Search for the cell housing the specified text and yield its [x, y] center coordinate. 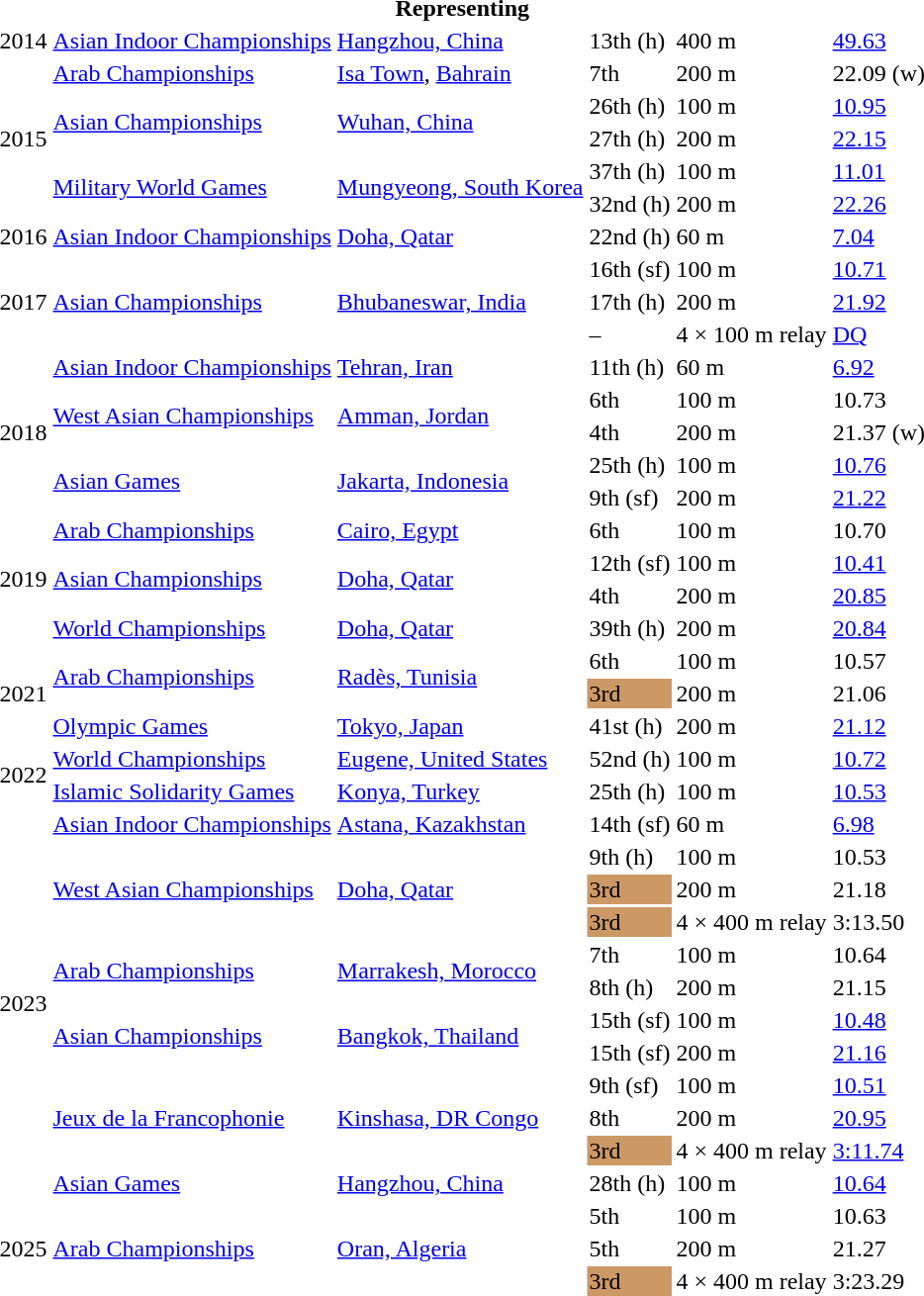
22nd (h) [629, 236]
Islamic Solidarity Games [192, 791]
400 m [752, 41]
Eugene, United States [460, 759]
Mungyeong, South Korea [460, 188]
Bhubaneswar, India [460, 302]
Kinshasa, DR Congo [460, 1118]
Cairo, Egypt [460, 530]
17th (h) [629, 302]
Jakarta, Indonesia [460, 481]
Bangkok, Thailand [460, 1037]
28th (h) [629, 1183]
32nd (h) [629, 204]
26th (h) [629, 106]
Military World Games [192, 188]
Tehran, Iran [460, 367]
Jeux de la Francophonie [192, 1118]
16th (sf) [629, 269]
Oran, Algeria [460, 1249]
14th (sf) [629, 824]
Radès, Tunisia [460, 677]
39th (h) [629, 628]
Konya, Turkey [460, 791]
4 × 100 m relay [752, 334]
13th (h) [629, 41]
9th (h) [629, 857]
Tokyo, Japan [460, 726]
Astana, Kazakhstan [460, 824]
41st (h) [629, 726]
Wuhan, China [460, 123]
52nd (h) [629, 759]
37th (h) [629, 171]
Olympic Games [192, 726]
27th (h) [629, 139]
8th (h) [629, 987]
– [629, 334]
Isa Town, Bahrain [460, 73]
Marrakesh, Morocco [460, 972]
Amman, Jordan [460, 416]
8th [629, 1118]
12th (sf) [629, 563]
11th (h) [629, 367]
